Identify which cell holds the provided text, then report its [X, Y] central coordinate. 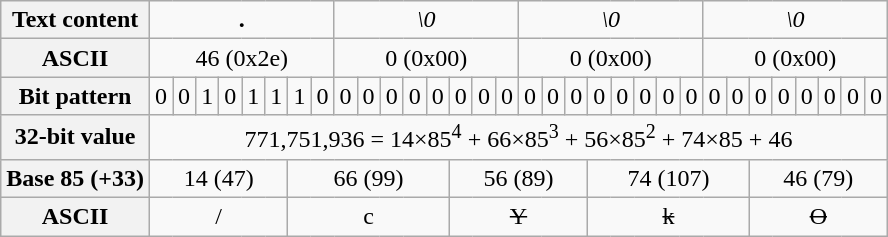
14 (47) [218, 178]
O [818, 217]
Base 85 (+33) [76, 178]
. [241, 20]
/ [218, 217]
56 (89) [518, 178]
Text content [76, 20]
Bit pattern [76, 96]
c [368, 217]
46 (79) [818, 178]
Y [518, 217]
771,751,936 = 14×854 + 66×853 + 56×852 + 74×85 + 46 [518, 138]
74 (107) [668, 178]
66 (99) [368, 178]
k [668, 217]
46 (0x2e) [241, 58]
32-bit value [76, 138]
